Find where the given text appears and provide that cell's center as [x, y] coordinate. 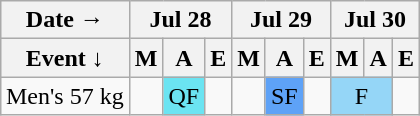
Event ↓ [64, 58]
Men's 57 kg [64, 96]
Jul 29 [282, 20]
F [361, 96]
SF [284, 96]
QF [184, 96]
Date → [64, 20]
Jul 28 [180, 20]
Jul 30 [374, 20]
